Provide the (x, y) coordinate of the cell's center where the given text is located.  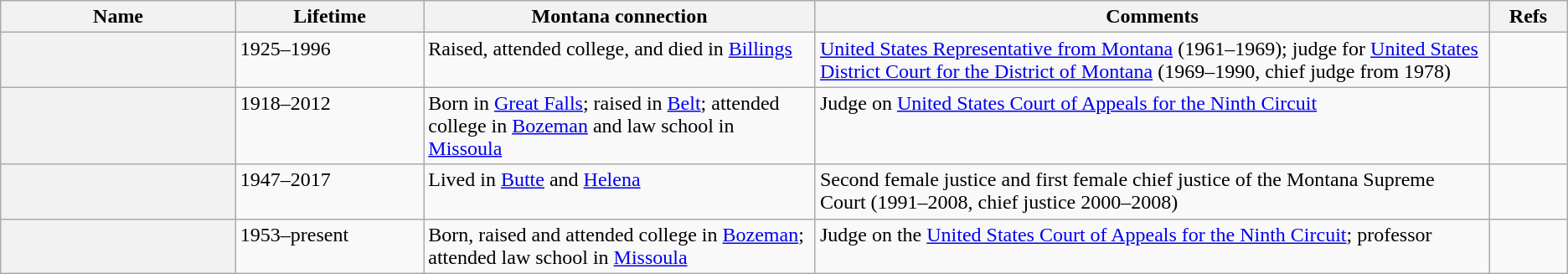
Comments (1152, 17)
Second female justice and first female chief justice of the Montana Supreme Court (1991–2008, chief justice 2000–2008) (1152, 191)
1925–1996 (329, 60)
Born in Great Falls; raised in Belt; attended college in Bozeman and law school in Missoula (620, 126)
Montana connection (620, 17)
Judge on United States Court of Appeals for the Ninth Circuit (1152, 126)
1953–present (329, 246)
1947–2017 (329, 191)
Lifetime (329, 17)
Name (119, 17)
Refs (1529, 17)
Raised, attended college, and died in Billings (620, 60)
Judge on the United States Court of Appeals for the Ninth Circuit; professor (1152, 246)
Born, raised and attended college in Bozeman; attended law school in Missoula (620, 246)
1918–2012 (329, 126)
Lived in Butte and Helena (620, 191)
